Pinpoint the cell where the given text exists, returning its (x, y) midpoint coordinate. 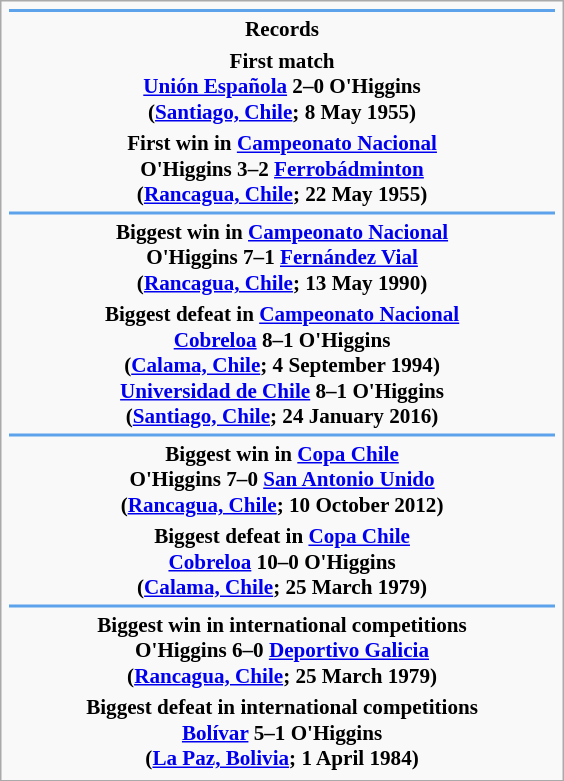
Records (282, 29)
Biggest win in international competitionsO'Higgins 6–0 Deportivo Galicia(Rancagua, Chile; 25 March 1979) (282, 650)
Biggest defeat in international competitionsBolívar 5–1 O'Higgins(La Paz, Bolivia; 1 April 1984) (282, 733)
First win in Campeonato NacionalO'Higgins 3–2 Ferrobádminton(Rancagua, Chile; 22 May 1955) (282, 169)
Biggest win in Campeonato NacionalO'Higgins 7–1 Fernández Vial(Rancagua, Chile; 13 May 1990) (282, 257)
First matchUnión Española 2–0 O'Higgins(Santiago, Chile; 8 May 1955) (282, 86)
Biggest defeat in Copa ChileCobreloa 10–0 O'Higgins(Calama, Chile; 25 March 1979) (282, 562)
Biggest win in Copa ChileO'Higgins 7–0 San Antonio Unido(Rancagua, Chile; 10 October 2012) (282, 479)
